Capture the cell that displays the provided text and extract its (x, y) central coordinate. 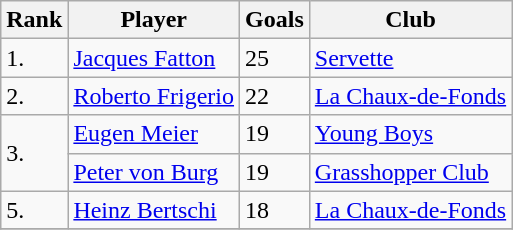
Eugen Meier (154, 134)
5. (34, 210)
25 (275, 58)
Player (154, 20)
18 (275, 210)
22 (275, 96)
Peter von Burg (154, 172)
Young Boys (410, 134)
1. (34, 58)
Roberto Frigerio (154, 96)
Rank (34, 20)
Grasshopper Club (410, 172)
Servette (410, 58)
2. (34, 96)
Club (410, 20)
Jacques Fatton (154, 58)
Heinz Bertschi (154, 210)
Goals (275, 20)
3. (34, 153)
